Identify which cell holds the provided text, then report its (X, Y) central coordinate. 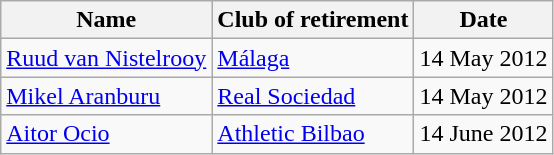
Aitor Ocio (106, 134)
Date (484, 20)
Club of retirement (313, 20)
Name (106, 20)
Athletic Bilbao (313, 134)
Mikel Aranburu (106, 96)
Ruud van Nistelrooy (106, 58)
Málaga (313, 58)
14 June 2012 (484, 134)
Real Sociedad (313, 96)
